Output the [X, Y] coordinate of the center of the cell containing the given text.  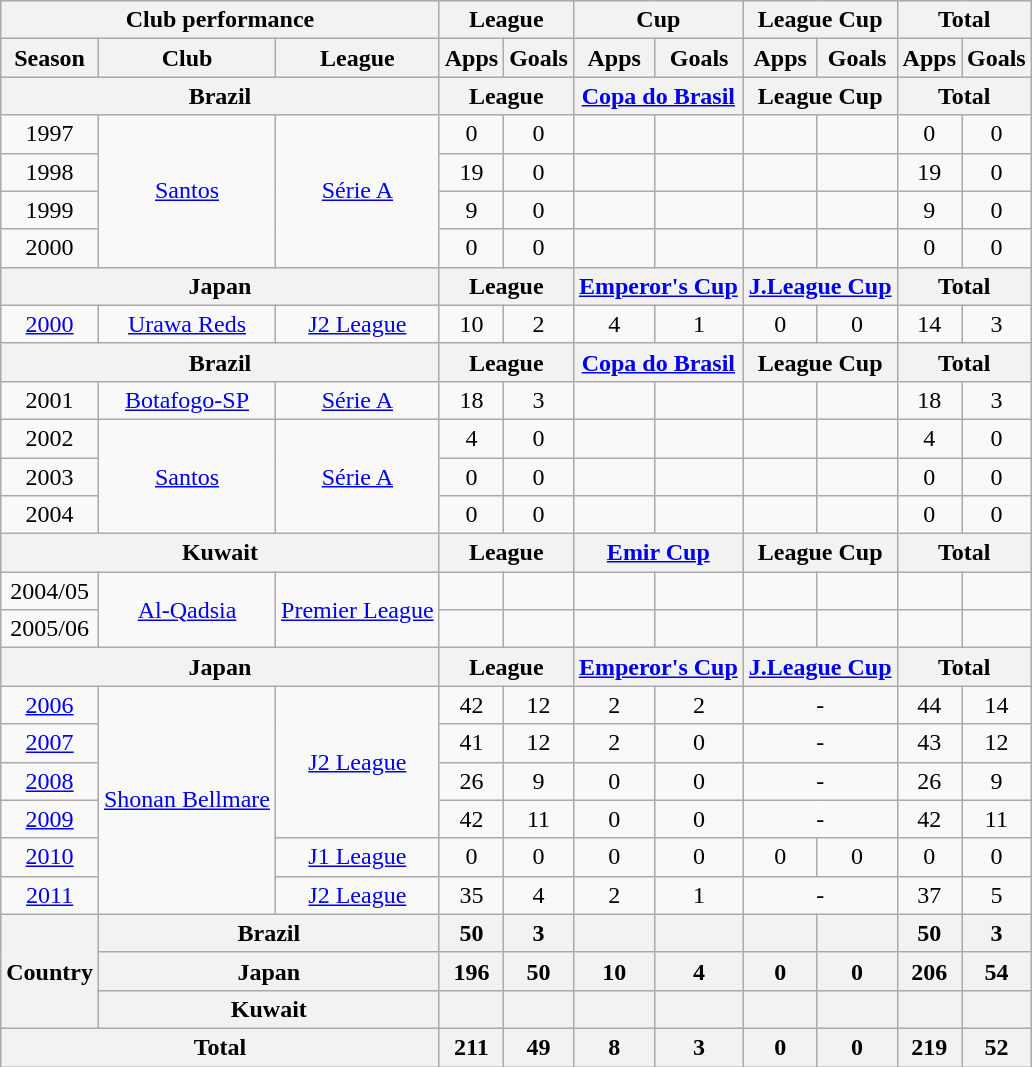
Shonan Bellmare [186, 800]
219 [929, 1047]
2001 [50, 400]
2011 [50, 895]
2005/06 [50, 629]
196 [471, 971]
2008 [50, 781]
2003 [50, 477]
41 [471, 743]
49 [539, 1047]
1999 [50, 210]
37 [929, 895]
J1 League [358, 857]
Country [50, 971]
35 [471, 895]
2007 [50, 743]
44 [929, 705]
2002 [50, 438]
Cup [658, 20]
Al-Qadsia [186, 610]
Club [186, 58]
Botafogo-SP [186, 400]
Premier League [358, 610]
54 [997, 971]
2010 [50, 857]
1997 [50, 134]
52 [997, 1047]
211 [471, 1047]
206 [929, 971]
2004/05 [50, 591]
5 [997, 895]
8 [614, 1047]
Club performance [220, 20]
Emir Cup [658, 553]
2009 [50, 819]
43 [929, 743]
Urawa Reds [186, 324]
Season [50, 58]
2006 [50, 705]
1998 [50, 172]
2004 [50, 515]
